Search for the cell housing the specified text and yield its [X, Y] center coordinate. 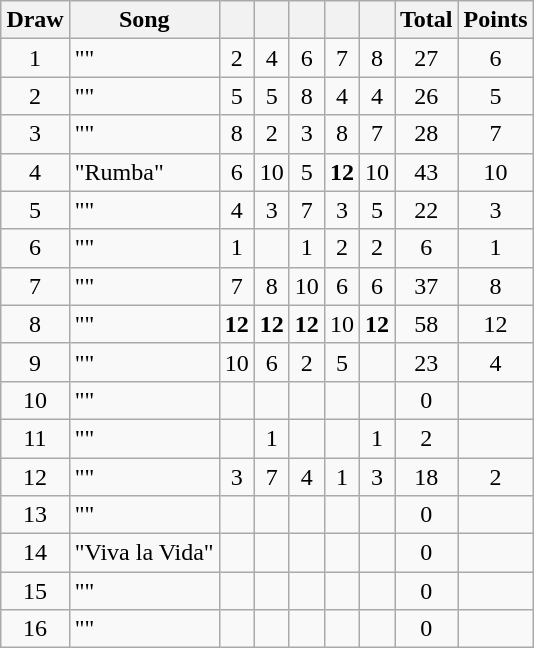
28 [427, 134]
"Viva la Vida" [144, 553]
13 [35, 515]
Song [144, 20]
14 [35, 553]
37 [427, 286]
18 [427, 477]
"Rumba" [144, 172]
27 [427, 58]
58 [427, 324]
22 [427, 210]
Draw [35, 20]
15 [35, 591]
Total [427, 20]
11 [35, 438]
26 [427, 96]
43 [427, 172]
16 [35, 629]
23 [427, 362]
9 [35, 362]
Points [496, 20]
